Detect which cell encompasses the target text, then output its [X, Y] center coordinate. 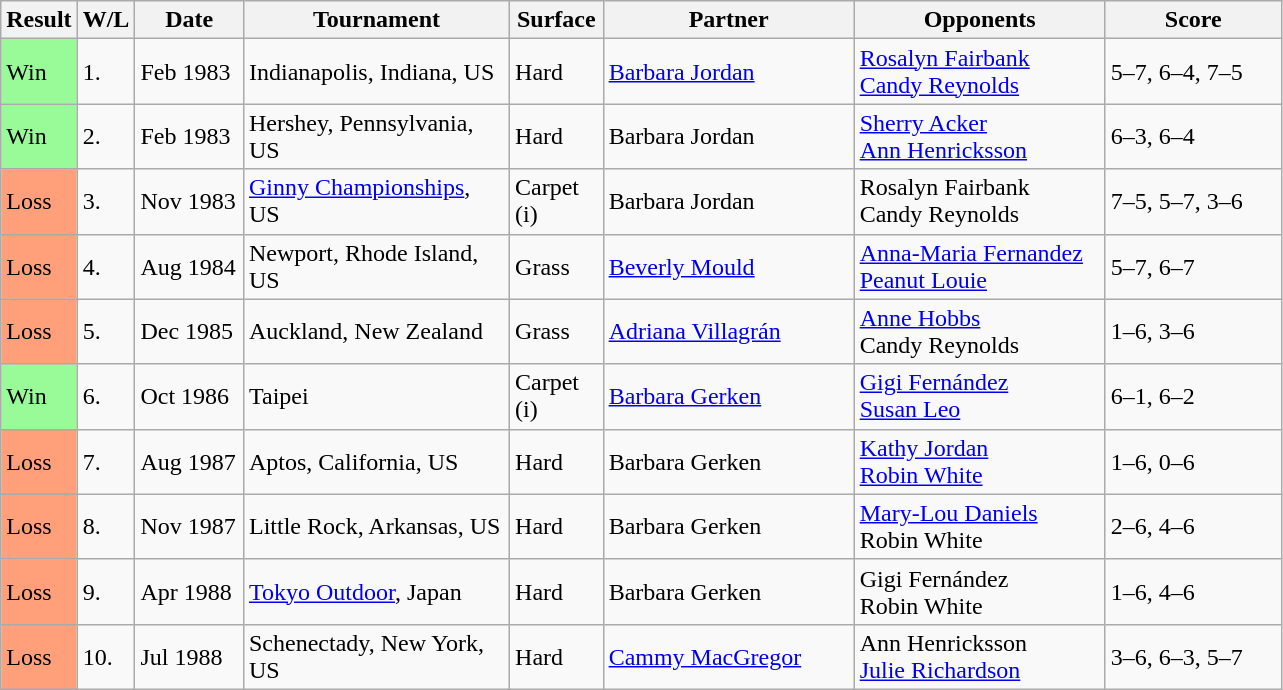
Score [1193, 20]
Anna-Maria Fernandez Peanut Louie [980, 266]
Auckland, New Zealand [376, 332]
8. [106, 526]
Aug 1984 [190, 266]
Dec 1985 [190, 332]
Surface [557, 20]
Tournament [376, 20]
5–7, 6–4, 7–5 [1193, 72]
Adriana Villagrán [728, 332]
Hershey, Pennsylvania, US [376, 136]
1–6, 0–6 [1193, 462]
1–6, 3–6 [1193, 332]
10. [106, 656]
Taipei [376, 396]
Anne Hobbs Candy Reynolds [980, 332]
1. [106, 72]
Kathy Jordan Robin White [980, 462]
Indianapolis, Indiana, US [376, 72]
3–6, 6–3, 5–7 [1193, 656]
9. [106, 592]
6–3, 6–4 [1193, 136]
Jul 1988 [190, 656]
W/L [106, 20]
Gigi Fernández Robin White [980, 592]
Sherry Acker Ann Henricksson [980, 136]
Aptos, California, US [376, 462]
7–5, 5–7, 3–6 [1193, 202]
Ginny Championships, US [376, 202]
Opponents [980, 20]
Little Rock, Arkansas, US [376, 526]
4. [106, 266]
Mary-Lou Daniels Robin White [980, 526]
5. [106, 332]
2–6, 4–6 [1193, 526]
Partner [728, 20]
Nov 1983 [190, 202]
2. [106, 136]
Tokyo Outdoor, Japan [376, 592]
Result [39, 20]
3. [106, 202]
Beverly Mould [728, 266]
Apr 1988 [190, 592]
Cammy MacGregor [728, 656]
7. [106, 462]
1–6, 4–6 [1193, 592]
Newport, Rhode Island, US [376, 266]
6. [106, 396]
Date [190, 20]
5–7, 6–7 [1193, 266]
Ann Henricksson Julie Richardson [980, 656]
6–1, 6–2 [1193, 396]
Aug 1987 [190, 462]
Oct 1986 [190, 396]
Nov 1987 [190, 526]
Gigi Fernández Susan Leo [980, 396]
Schenectady, New York, US [376, 656]
